Return [X, Y] of the center of cell containing provided text 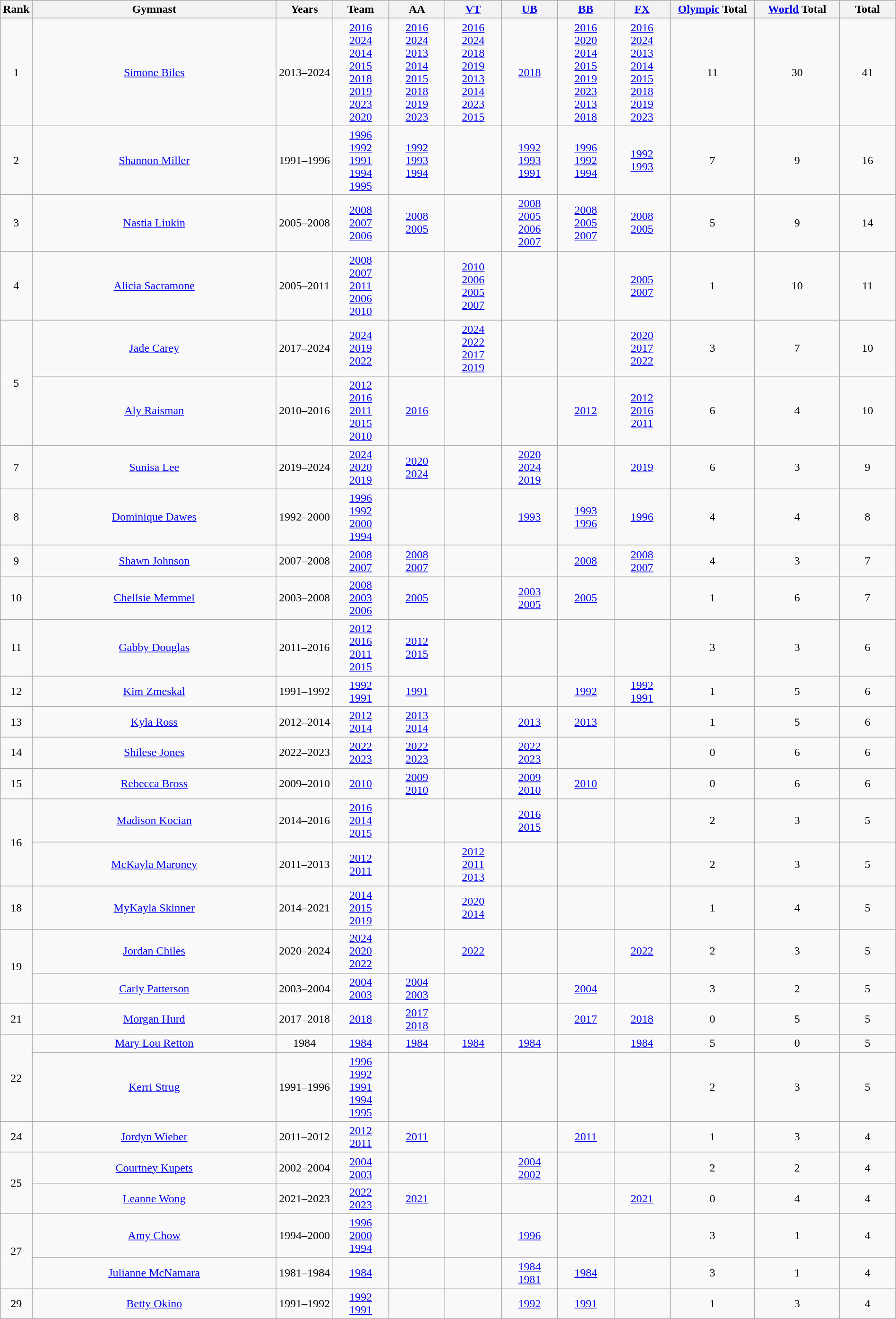
2017–2018 [304, 1019]
AA [417, 9]
2021–2023 [304, 1198]
2011–2012 [304, 1137]
Leanne Wong [154, 1198]
2005–2011 [304, 286]
UB [529, 9]
2014–2021 [304, 908]
13 [16, 722]
2012–2014 [304, 722]
Shannon Miller [154, 160]
2007–2008 [304, 561]
27 [16, 1251]
Nastia Liukin [154, 223]
McKayla Maroney [154, 864]
2004 [586, 988]
24 [16, 1137]
2011–2016 [304, 648]
2024 2020 2019 [361, 467]
2016 2020 2014 2015 2019 2023 2013 2018 [586, 72]
2003 2005 [529, 598]
2016 2024 2014 2015 2018 2019 2023 2020 [361, 72]
2012 2016 2011 [642, 411]
2009–2010 [304, 784]
15 [16, 784]
BB [586, 9]
2008 2007 2011 2006 2010 [361, 286]
Amy Chow [154, 1235]
Rank [16, 9]
1984 1981 [529, 1273]
2005 2007 [642, 286]
2019 [642, 467]
2020–2024 [304, 951]
Simone Biles [154, 72]
41 [868, 72]
Jordyn Wieber [154, 1137]
21 [16, 1019]
2024 2019 2022 [361, 348]
Aly Raisman [154, 411]
18 [16, 908]
2008 2003 2006 [361, 598]
2014–2016 [304, 821]
2022–2023 [304, 753]
30 [797, 72]
2016 2015 [529, 821]
2008 2005 2007 [586, 223]
2008 2005 2006 2007 [529, 223]
2003–2008 [304, 598]
2024 2020 2022 [361, 951]
1993 [529, 517]
Gabby Douglas [154, 648]
Madison Kocian [154, 821]
Chellsie Memmel [154, 598]
1992–2000 [304, 517]
Betty Okino [154, 1304]
1996 1992 1994 [586, 160]
2016 2024 2018 2019 2013 2014 2023 2015 [474, 72]
1994–2000 [304, 1235]
Dominique Dawes [154, 517]
25 [16, 1183]
2016 [417, 411]
12 [16, 691]
Jade Carey [154, 348]
Morgan Hurd [154, 1019]
Kim Zmeskal [154, 691]
2012 2016 2011 2015 [361, 648]
2020 2017 2022 [642, 348]
Alicia Sacramone [154, 286]
2020 2024 [417, 467]
Jordan Chiles [154, 951]
Total [868, 9]
2013–2024 [304, 72]
2012 2016 2011 2015 2010 [361, 411]
2002–2004 [304, 1168]
Gymnast [154, 9]
2014 2015 2019 [361, 908]
2010 2006 2005 2007 [474, 286]
2003–2004 [304, 988]
2017 [586, 1019]
Courtney Kupets [154, 1168]
1996 1992 2000 1994 [361, 517]
2012 2015 [417, 648]
MyKayla Skinner [154, 908]
Rebecca Bross [154, 784]
2013 2014 [417, 722]
Kerri Strug [154, 1087]
1992 1993 1994 [417, 160]
2017–2024 [304, 348]
2024 2022 2017 2019 [474, 348]
19 [16, 966]
Shilese Jones [154, 753]
2012 [586, 411]
VT [474, 9]
Olympic Total [713, 9]
2008 2007 2006 [361, 223]
2005–2008 [304, 223]
2017 2018 [417, 1019]
1992 1993 1991 [529, 160]
1992 1993 [642, 160]
2020 2024 2019 [529, 467]
World Total [797, 9]
Kyla Ross [154, 722]
Years [304, 9]
2012 2014 [361, 722]
Carly Patterson [154, 988]
1993 1996 [586, 517]
FX [642, 9]
Sunisa Lee [154, 467]
2010–2016 [304, 411]
2020 2014 [474, 908]
2008 [586, 561]
Team [361, 9]
2019–2024 [304, 467]
Julianne McNamara [154, 1273]
2012 2011 2013 [474, 864]
1981–1984 [304, 1273]
Mary Lou Retton [154, 1043]
29 [16, 1304]
2004 2002 [529, 1168]
1996 2000 1994 [361, 1235]
2011–2013 [304, 864]
22 [16, 1078]
Shawn Johnson [154, 561]
2016 2014 2015 [361, 821]
